Determine the (X, Y) coordinate at the center of the cell enclosing the given text.  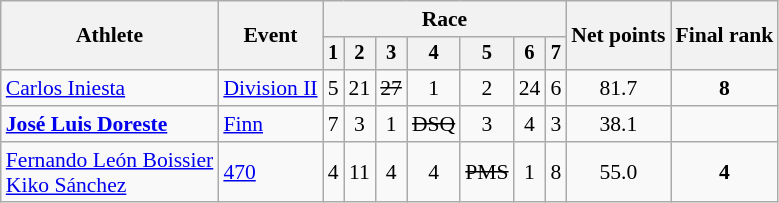
Division II (270, 88)
José Luis Doreste (110, 124)
Race (445, 19)
38.1 (618, 124)
PMS (486, 172)
81.7 (618, 88)
27 (391, 88)
470 (270, 172)
11 (360, 172)
Final rank (725, 36)
Carlos Iniesta (110, 88)
Net points (618, 36)
21 (360, 88)
Athlete (110, 36)
24 (530, 88)
Finn (270, 124)
DSQ (434, 124)
Fernando León BoissierKiko Sánchez (110, 172)
Event (270, 36)
55.0 (618, 172)
